Output the (X, Y) coordinate of the center of the cell containing the given text.  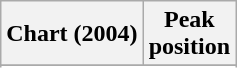
Chart (2004) (72, 34)
Peak position (189, 34)
